Search for the cell housing the specified text and yield its (X, Y) center coordinate. 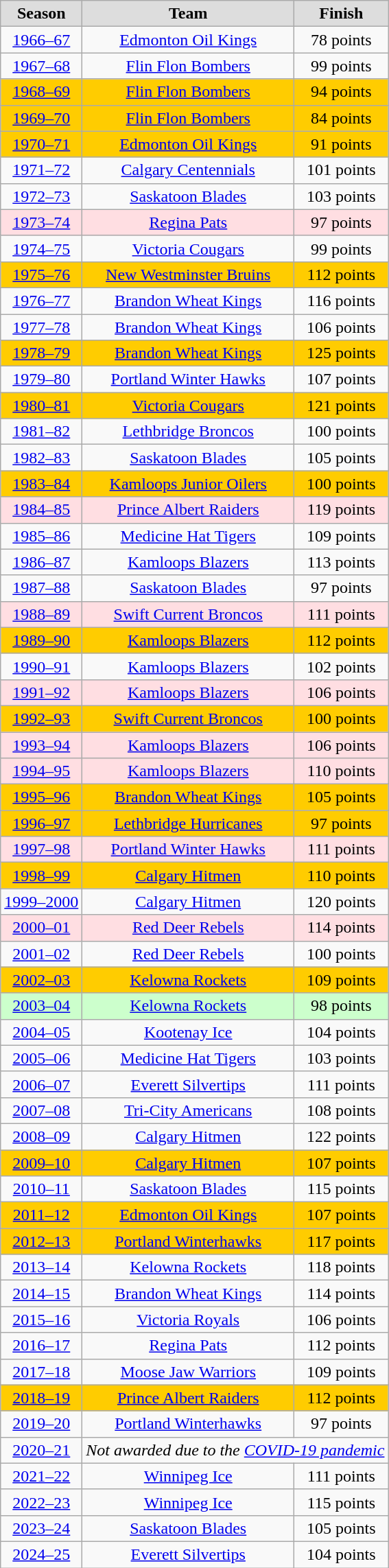
Tri-City Americans (188, 1110)
98 points (342, 1006)
1994–95 (41, 771)
Kootenay Ice (188, 1032)
2013–14 (41, 1267)
1972–73 (41, 196)
2009–10 (41, 1163)
New Westminster Bruins (188, 274)
Team (188, 14)
116 points (342, 301)
1974–75 (41, 248)
1979–80 (41, 379)
Kamloops Junior Oilers (188, 484)
2008–09 (41, 1136)
Season (41, 14)
1998–99 (41, 876)
102 points (342, 666)
2000–01 (41, 928)
119 points (342, 510)
1988–89 (41, 614)
121 points (342, 406)
2011–12 (41, 1215)
2006–07 (41, 1084)
122 points (342, 1136)
118 points (342, 1267)
Not awarded due to the COVID-19 pandemic (235, 1450)
2001–02 (41, 954)
1987–88 (41, 588)
1990–91 (41, 666)
2020–21 (41, 1450)
1977–78 (41, 327)
125 points (342, 353)
1995–96 (41, 797)
2014–15 (41, 1294)
2015–16 (41, 1320)
117 points (342, 1241)
2004–05 (41, 1032)
78 points (342, 40)
2002–03 (41, 980)
101 points (342, 170)
2007–08 (41, 1110)
1992–93 (41, 718)
2018–19 (41, 1398)
1969–70 (41, 118)
1970–71 (41, 144)
1968–69 (41, 92)
1973–74 (41, 222)
1983–84 (41, 484)
Lethbridge Hurricanes (188, 823)
1978–79 (41, 353)
1986–87 (41, 562)
2003–04 (41, 1006)
Victoria Royals (188, 1320)
2017–18 (41, 1372)
Calgary Centennials (188, 170)
1985–86 (41, 536)
2005–06 (41, 1058)
1984–85 (41, 510)
2012–13 (41, 1241)
2010–11 (41, 1189)
91 points (342, 144)
1997–98 (41, 850)
2022–23 (41, 1502)
113 points (342, 562)
1989–90 (41, 640)
1982–83 (41, 458)
1993–94 (41, 745)
Moose Jaw Warriors (188, 1372)
1996–97 (41, 823)
1976–77 (41, 301)
Finish (342, 14)
1991–92 (41, 692)
2023–24 (41, 1528)
1980–81 (41, 406)
94 points (342, 92)
2021–22 (41, 1476)
Lethbridge Broncos (188, 432)
120 points (342, 902)
1967–68 (41, 66)
1966–67 (41, 40)
1999–2000 (41, 902)
1975–76 (41, 274)
2019–20 (41, 1424)
2024–25 (41, 1554)
84 points (342, 118)
1981–82 (41, 432)
108 points (342, 1110)
2016–17 (41, 1346)
1971–72 (41, 170)
